Extract the [X, Y] coordinate from the center of the cell holding the provided text.  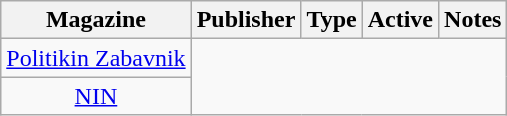
Publisher [246, 20]
Politikin Zabavnik [96, 58]
Active [400, 20]
Type [332, 20]
NIN [96, 96]
Magazine [96, 20]
Notes [473, 20]
